Search for the cell housing the specified text and yield its (x, y) center coordinate. 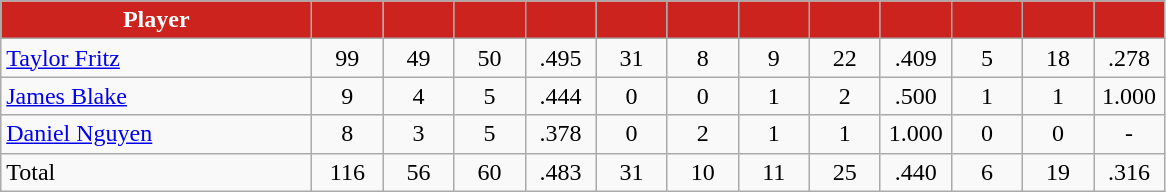
25 (844, 172)
.316 (1130, 172)
James Blake (156, 96)
.444 (560, 96)
60 (490, 172)
4 (418, 96)
Total (156, 172)
18 (1058, 58)
.378 (560, 134)
19 (1058, 172)
49 (418, 58)
Taylor Fritz (156, 58)
11 (774, 172)
- (1130, 134)
.440 (916, 172)
22 (844, 58)
56 (418, 172)
.483 (560, 172)
.409 (916, 58)
.495 (560, 58)
10 (702, 172)
3 (418, 134)
.278 (1130, 58)
.500 (916, 96)
50 (490, 58)
6 (986, 172)
116 (348, 172)
Daniel Nguyen (156, 134)
Player (156, 20)
99 (348, 58)
